Capture the cell that displays the provided text and extract its (x, y) central coordinate. 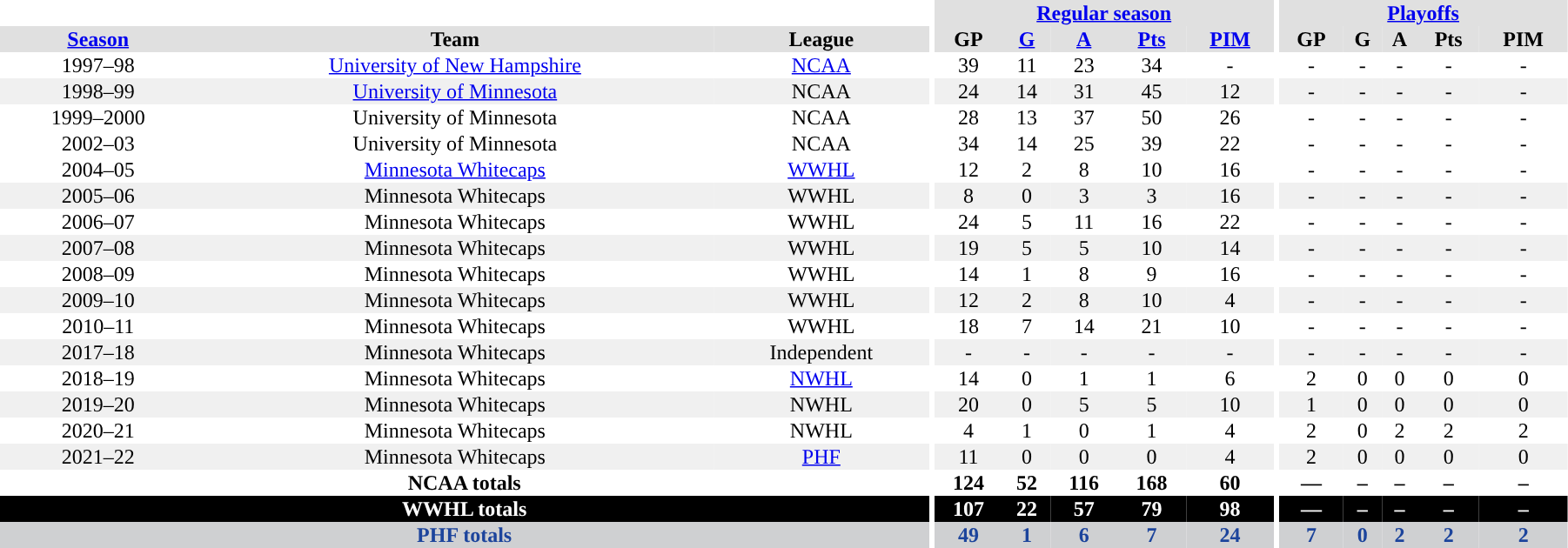
116 (1084, 483)
57 (1084, 509)
PHF (821, 457)
PHF totals (465, 535)
26 (1230, 117)
2002–03 (97, 144)
60 (1230, 483)
1999–2000 (97, 117)
2020–21 (97, 431)
98 (1230, 509)
NCAA totals (465, 483)
2004–05 (97, 170)
45 (1152, 91)
107 (968, 509)
28 (968, 117)
20 (968, 404)
168 (1152, 483)
Season (97, 39)
2006–07 (97, 222)
2010–11 (97, 326)
2019–20 (97, 404)
Team (454, 39)
52 (1027, 483)
18 (968, 326)
49 (968, 535)
Independent (821, 352)
37 (1084, 117)
1997–98 (97, 65)
13 (1027, 117)
2005–06 (97, 196)
2017–18 (97, 352)
124 (968, 483)
Regular season (1103, 13)
League (821, 39)
2009–10 (97, 300)
79 (1152, 509)
2021–22 (97, 457)
Playoffs (1424, 13)
25 (1084, 144)
50 (1152, 117)
23 (1084, 65)
21 (1152, 326)
University of New Hampshire (454, 65)
2018–19 (97, 378)
1998–99 (97, 91)
9 (1152, 274)
2007–08 (97, 248)
31 (1084, 91)
WWHL totals (465, 509)
19 (968, 248)
2008–09 (97, 274)
